From the cell containing the given text, extract its center point as (x, y) coordinate. 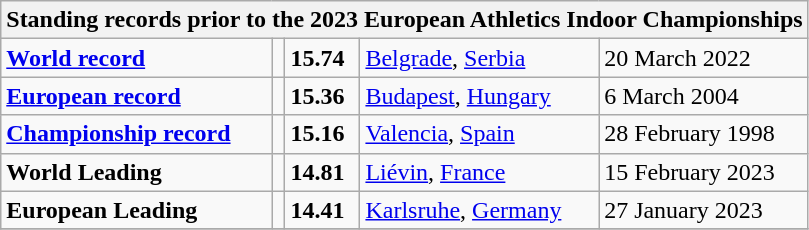
Belgrade, Serbia (480, 58)
Budapest, Hungary (480, 96)
6 March 2004 (704, 96)
European Leading (136, 210)
Valencia, Spain (480, 134)
15.36 (322, 96)
World Leading (136, 172)
15.74 (322, 58)
European record (136, 96)
15 February 2023 (704, 172)
Liévin, France (480, 172)
World record (136, 58)
Karlsruhe, Germany (480, 210)
15.16 (322, 134)
Standing records prior to the 2023 European Athletics Indoor Championships (404, 20)
27 January 2023 (704, 210)
20 March 2022 (704, 58)
28 February 1998 (704, 134)
Championship record (136, 134)
14.81 (322, 172)
14.41 (322, 210)
